Scan for the cell matching the given text and deliver its [x, y] coordinate at center. 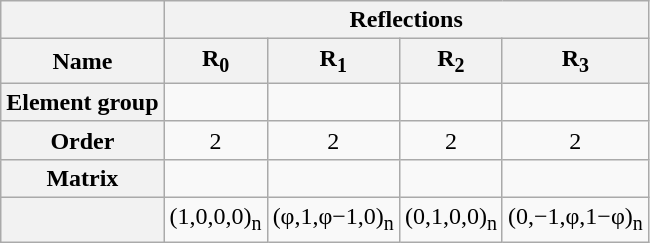
(φ,1,φ−1,0)n [333, 219]
R0 [216, 61]
Order [82, 140]
Element group [82, 102]
R3 [575, 61]
R1 [333, 61]
(0,−1,φ,1−φ)n [575, 219]
(1,0,0,0)n [216, 219]
(0,1,0,0)n [450, 219]
R2 [450, 61]
Reflections [406, 20]
Matrix [82, 178]
Name [82, 61]
